Identify which cell holds the provided text, then report its (x, y) central coordinate. 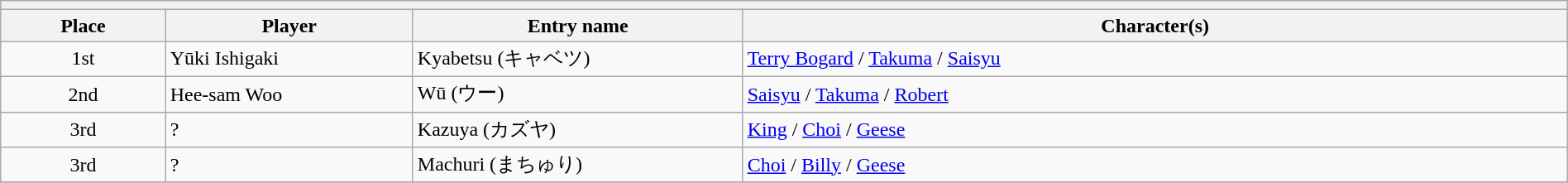
Kazuya (カズヤ) (577, 129)
2nd (83, 94)
Terry Bogard / Takuma / Saisyu (1154, 60)
Hee-sam Woo (289, 94)
King / Choi / Geese (1154, 129)
Place (83, 26)
Saisyu / Takuma / Robert (1154, 94)
Character(s) (1154, 26)
Choi / Billy / Geese (1154, 166)
Kyabetsu (キャベツ) (577, 60)
Wū (ウー) (577, 94)
1st (83, 60)
Entry name (577, 26)
Machuri (まちゅり) (577, 166)
Yūki Ishigaki (289, 60)
Player (289, 26)
